Output the (X, Y) coordinate of the center of the cell containing the given text.  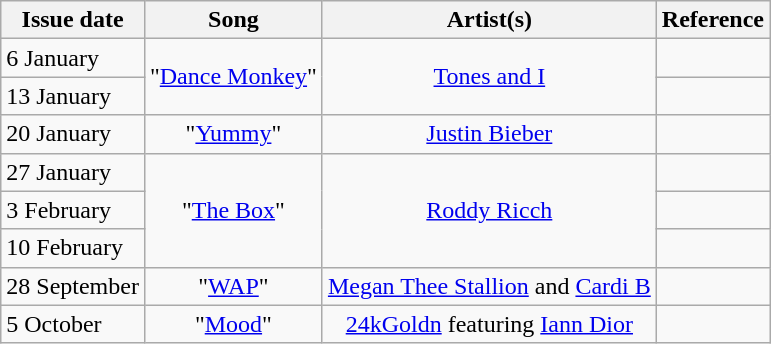
Issue date (73, 20)
Roddy Ricch (489, 210)
27 January (73, 172)
"WAP" (233, 286)
"The Box" (233, 210)
"Dance Monkey" (233, 77)
5 October (73, 324)
"Mood" (233, 324)
Justin Bieber (489, 134)
3 February (73, 210)
20 January (73, 134)
"Yummy" (233, 134)
Megan Thee Stallion and Cardi B (489, 286)
10 February (73, 248)
28 September (73, 286)
Artist(s) (489, 20)
Reference (712, 20)
24kGoldn featuring Iann Dior (489, 324)
Tones and I (489, 77)
13 January (73, 96)
Song (233, 20)
6 January (73, 58)
